Locate the cell with the specified text and output its (X, Y) center coordinate. 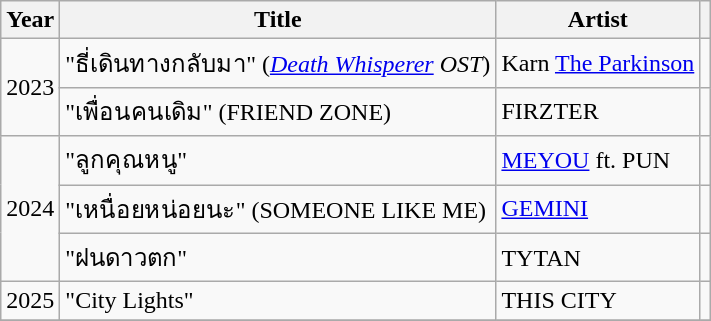
"ลูกคุณหนู" (278, 160)
"เพื่อนคนเดิม" (FRIEND ZONE) (278, 112)
2024 (30, 209)
THIS CITY (598, 301)
GEMINI (598, 208)
"เหนื่อยหน่อยนะ" (SOMEONE LIKE ME) (278, 208)
"ธี่เดินทางกลับมา" (Death Whisperer OST) (278, 64)
TYTAN (598, 258)
"ฝนดาวตก" (278, 258)
Artist (598, 20)
"City Lights" (278, 301)
Karn The Parkinson (598, 64)
FIRZTER (598, 112)
Title (278, 20)
2023 (30, 88)
Year (30, 20)
2025 (30, 301)
MEYOU ft. PUN (598, 160)
